Output the (X, Y) coordinate of the center of the cell containing the given text.  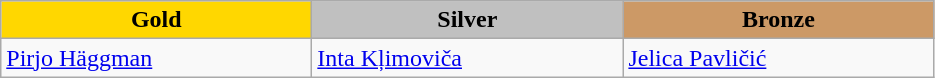
Bronze (778, 20)
Inta Kļimoviča (468, 58)
Pirjo Häggman (156, 58)
Jelica Pavličić (778, 58)
Gold (156, 20)
Silver (468, 20)
